Find where the given text appears and provide that cell's center as [x, y] coordinate. 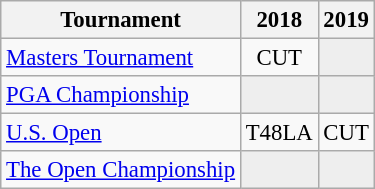
2019 [346, 20]
U.S. Open [121, 133]
T48LA [279, 133]
2018 [279, 20]
The Open Championship [121, 170]
Masters Tournament [121, 58]
PGA Championship [121, 95]
Tournament [121, 20]
